Find where the given text appears and provide that cell's center as (X, Y) coordinate. 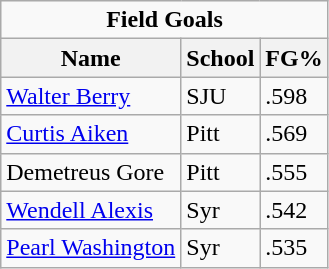
Curtis Aiken (91, 134)
.598 (294, 96)
Pearl Washington (91, 248)
Walter Berry (91, 96)
.542 (294, 210)
Field Goals (164, 20)
FG% (294, 58)
SJU (220, 96)
Demetreus Gore (91, 172)
Wendell Alexis (91, 210)
School (220, 58)
.555 (294, 172)
.535 (294, 248)
.569 (294, 134)
Name (91, 58)
